Identify which cell holds the provided text, then report its [x, y] central coordinate. 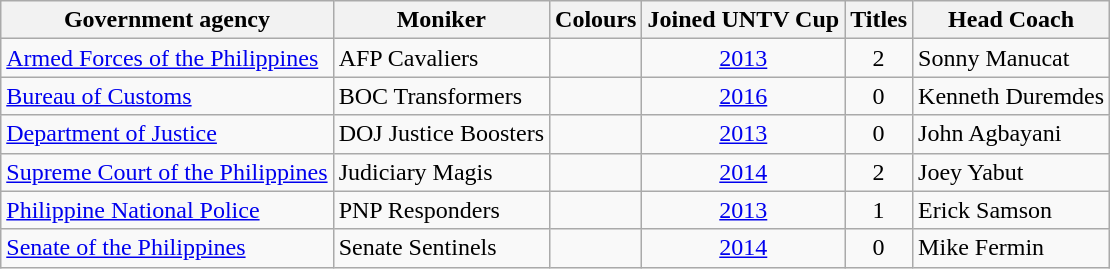
Erick Samson [1012, 210]
Joey Yabut [1012, 172]
Mike Fermin [1012, 248]
Joined UNTV Cup [744, 20]
BOC Transformers [441, 96]
Judiciary Magis [441, 172]
Titles [879, 20]
John Agbayani [1012, 134]
Government agency [167, 20]
Philippine National Police [167, 210]
Head Coach [1012, 20]
Department of Justice [167, 134]
Sonny Manucat [1012, 58]
Bureau of Customs [167, 96]
1 [879, 210]
Moniker [441, 20]
2016 [744, 96]
Colours [596, 20]
Senate Sentinels [441, 248]
DOJ Justice Boosters [441, 134]
Kenneth Duremdes [1012, 96]
Senate of the Philippines [167, 248]
AFP Cavaliers [441, 58]
Armed Forces of the Philippines [167, 58]
Supreme Court of the Philippines [167, 172]
PNP Responders [441, 210]
